Return the [x, y] coordinate for the center point of the cell that contains the specified text.  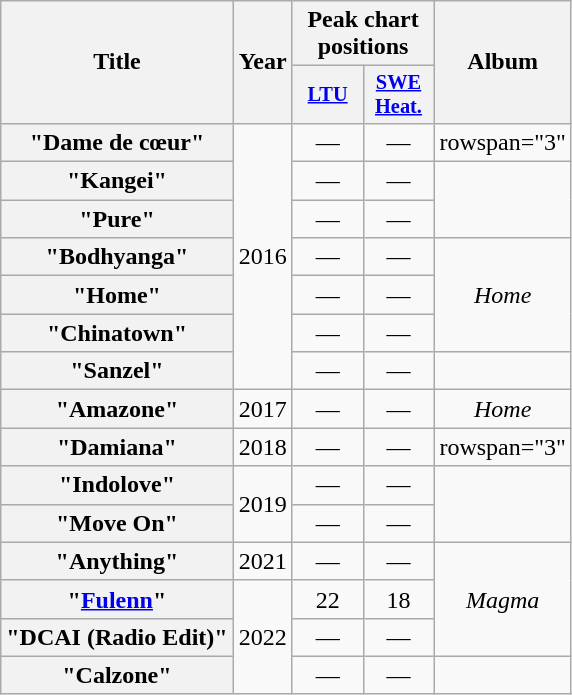
"Sanzel" [117, 371]
2016 [262, 256]
2019 [262, 504]
"Move On" [117, 523]
"Pure" [117, 219]
"DCAI (Radio Edit)" [117, 637]
"Chinatown" [117, 333]
SWEHeat. [398, 95]
Album [503, 62]
"Anything" [117, 561]
"Kangei" [117, 181]
"Amazone" [117, 409]
"Indolove" [117, 485]
2017 [262, 409]
"Calzone" [117, 675]
"Bodhyanga" [117, 257]
LTU [328, 95]
18 [398, 599]
"Damiana" [117, 447]
Year [262, 62]
Title [117, 62]
22 [328, 599]
2021 [262, 561]
Magma [503, 599]
2018 [262, 447]
"Fulenn" [117, 599]
"Home" [117, 295]
"Dame de cœur" [117, 142]
Peak chart positions [363, 34]
2022 [262, 637]
